Detect which cell encompasses the target text, then output its (x, y) center coordinate. 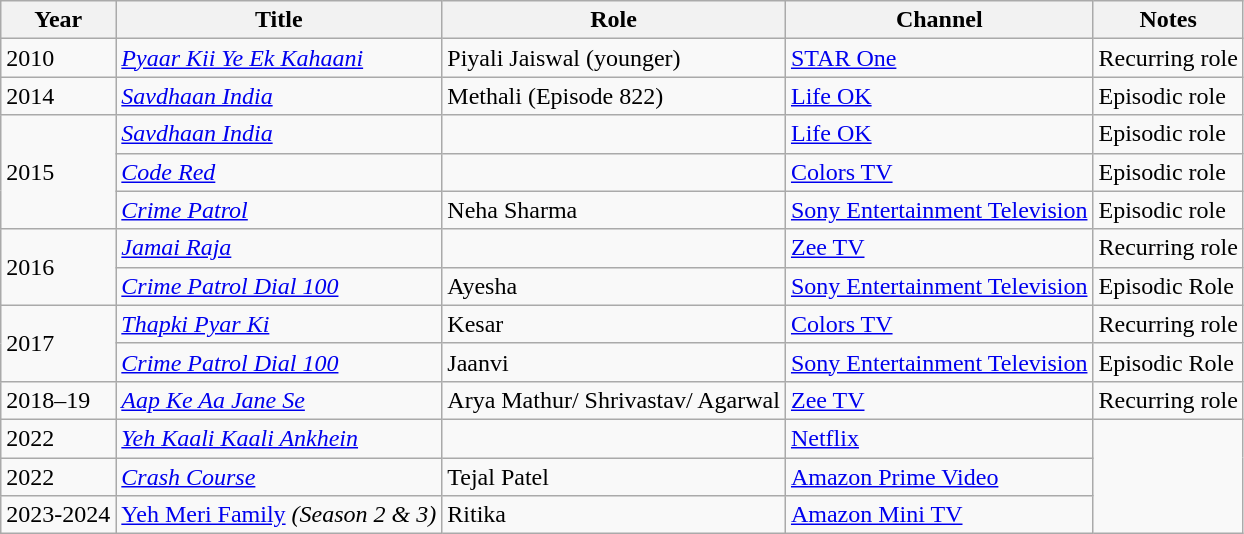
Piyali Jaiswal (younger) (614, 58)
Ritika (614, 515)
Code Red (279, 172)
Jaanvi (614, 362)
2023-2024 (58, 515)
Jamai Raja (279, 248)
2017 (58, 343)
Kesar (614, 324)
Crime Patrol (279, 210)
Thapki Pyar Ki (279, 324)
Crash Course (279, 477)
Pyaar Kii Ye Ek Kahaani (279, 58)
Methali (Episode 822) (614, 96)
Aap Ke Aa Jane Se (279, 400)
Tejal Patel (614, 477)
2010 (58, 58)
Amazon Mini TV (939, 515)
Neha Sharma (614, 210)
2015 (58, 172)
Title (279, 20)
2016 (58, 267)
Yeh Meri Family (Season 2 & 3) (279, 515)
Ayesha (614, 286)
Netflix (939, 438)
STAR One (939, 58)
2018–19 (58, 400)
Arya Mathur/ Shrivastav/ Agarwal (614, 400)
Yeh Kaali Kaali Ankhein (279, 438)
2014 (58, 96)
Year (58, 20)
Amazon Prime Video (939, 477)
Role (614, 20)
Notes (1168, 20)
Channel (939, 20)
